Output the (x, y) coordinate of the center of the cell containing the given text.  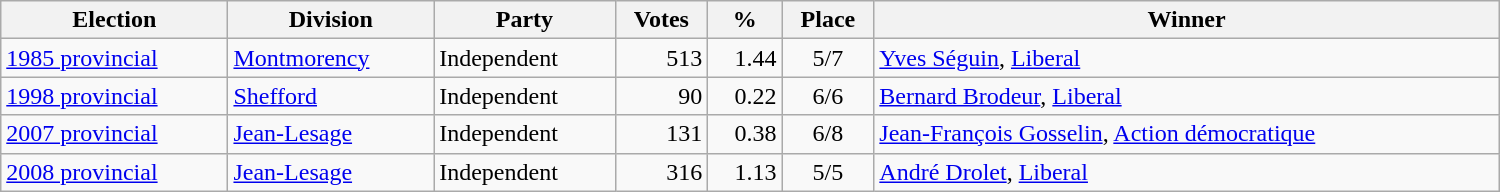
2008 provincial (114, 172)
513 (662, 58)
1985 provincial (114, 58)
Shefford (331, 96)
Winner (1186, 20)
Place (828, 20)
1.13 (745, 172)
% (745, 20)
Division (331, 20)
0.22 (745, 96)
Montmorency (331, 58)
Yves Séguin, Liberal (1186, 58)
2007 provincial (114, 134)
0.38 (745, 134)
Jean-François Gosselin, Action démocratique (1186, 134)
316 (662, 172)
131 (662, 134)
6/8 (828, 134)
Election (114, 20)
90 (662, 96)
Party (524, 20)
1.44 (745, 58)
André Drolet, Liberal (1186, 172)
Votes (662, 20)
5/5 (828, 172)
1998 provincial (114, 96)
6/6 (828, 96)
5/7 (828, 58)
Bernard Brodeur, Liberal (1186, 96)
